Provide the (X, Y) coordinate of the cell's center where the given text is located.  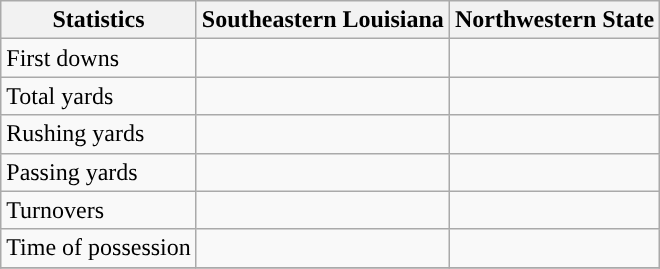
First downs (99, 58)
Time of possession (99, 248)
Northwestern State (554, 20)
Rushing yards (99, 134)
Turnovers (99, 210)
Southeastern Louisiana (322, 20)
Total yards (99, 96)
Passing yards (99, 172)
Statistics (99, 20)
